Search for the cell housing the specified text and yield its (X, Y) center coordinate. 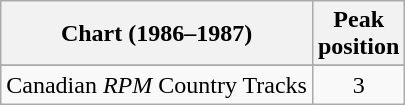
3 (358, 85)
Chart (1986–1987) (157, 34)
Canadian RPM Country Tracks (157, 85)
Peakposition (358, 34)
